For the text-containing cell, return its midpoint in (x, y) coordinate format. 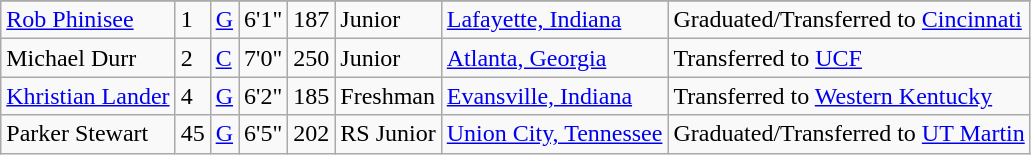
185 (312, 96)
Atlanta, Georgia (554, 58)
187 (312, 20)
Graduated/Transferred to UT Martin (849, 134)
202 (312, 134)
Graduated/Transferred to Cincinnati (849, 20)
Transferred to UCF (849, 58)
C (224, 58)
Transferred to Western Kentucky (849, 96)
Michael Durr (88, 58)
6'1" (264, 20)
Freshman (388, 96)
Rob Phinisee (88, 20)
Evansville, Indiana (554, 96)
Lafayette, Indiana (554, 20)
4 (192, 96)
Khristian Lander (88, 96)
2 (192, 58)
6'5" (264, 134)
6'2" (264, 96)
7'0" (264, 58)
Parker Stewart (88, 134)
Union City, Tennessee (554, 134)
1 (192, 20)
45 (192, 134)
250 (312, 58)
RS Junior (388, 134)
